Scan for the cell matching the given text and deliver its [X, Y] coordinate at center. 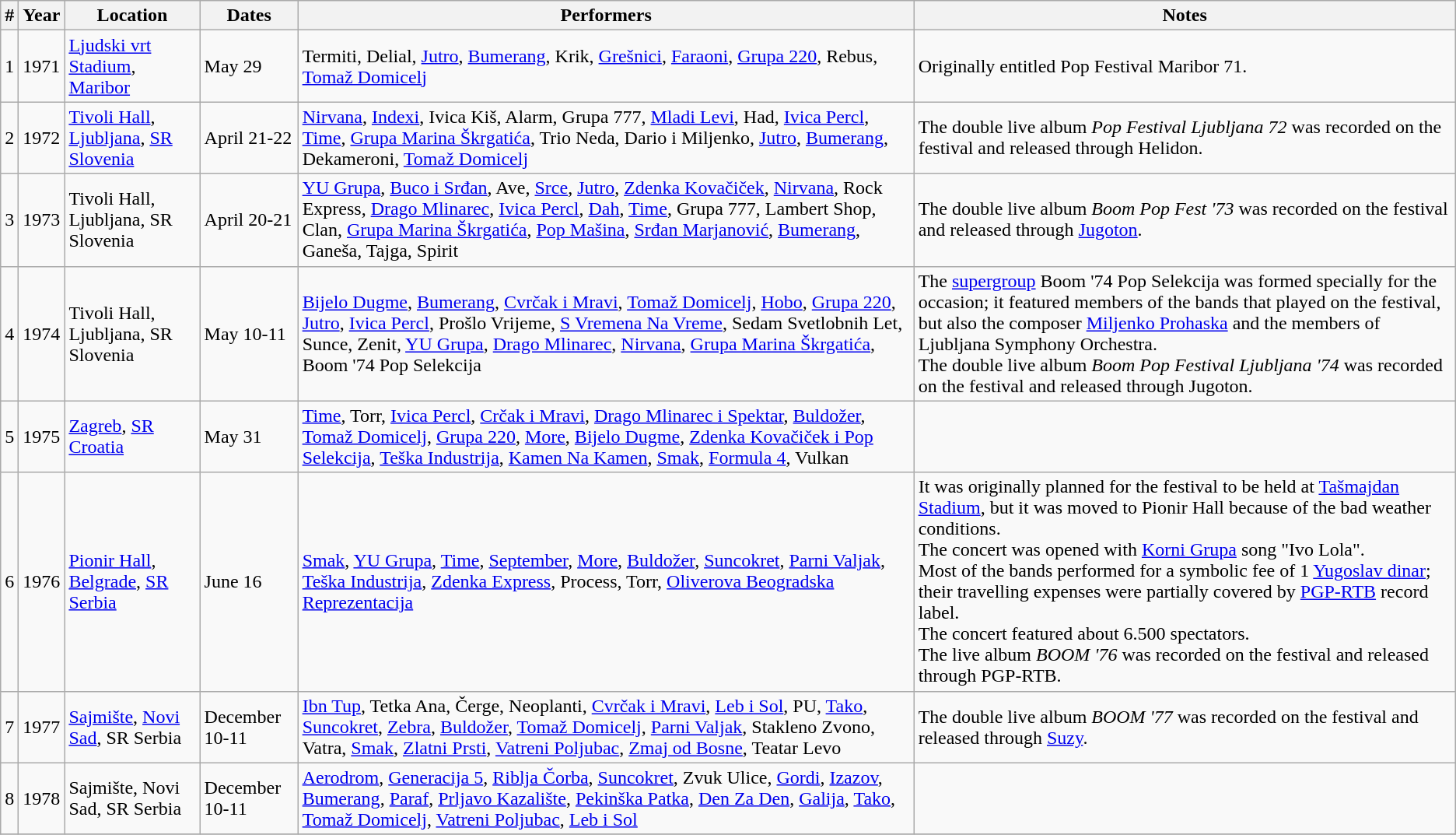
May 29 [249, 66]
8 [9, 798]
4 [9, 333]
7 [9, 727]
June 16 [249, 582]
Performers [606, 16]
April 21-22 [249, 138]
1 [9, 66]
Zagreb, SR Croatia [132, 437]
5 [9, 437]
1974 [42, 333]
3 [9, 219]
1972 [42, 138]
May 31 [249, 437]
Dates [249, 16]
1973 [42, 219]
Originally entitled Pop Festival Maribor 71. [1185, 66]
Year [42, 16]
1975 [42, 437]
1977 [42, 727]
Ljudski vrt Stadium, Maribor [132, 66]
April 20-21 [249, 219]
The double live album BOOM '77 was recorded on the festival and released through Suzy. [1185, 727]
Termiti, Delial, Jutro, Bumerang, Krik, Grešnici, Faraoni, Grupa 220, Rebus, Tomaž Domicelj [606, 66]
1976 [42, 582]
6 [9, 582]
2 [9, 138]
1978 [42, 798]
Location [132, 16]
1971 [42, 66]
The double live album Boom Pop Fest '73 was recorded on the festival and released through Jugoton. [1185, 219]
May 10-11 [249, 333]
Pionir Hall, Belgrade, SR Serbia [132, 582]
The double live album Pop Festival Ljubljana 72 was recorded on the festival and released through Helidon. [1185, 138]
# [9, 16]
Notes [1185, 16]
